Capture the cell that displays the provided text and extract its [x, y] central coordinate. 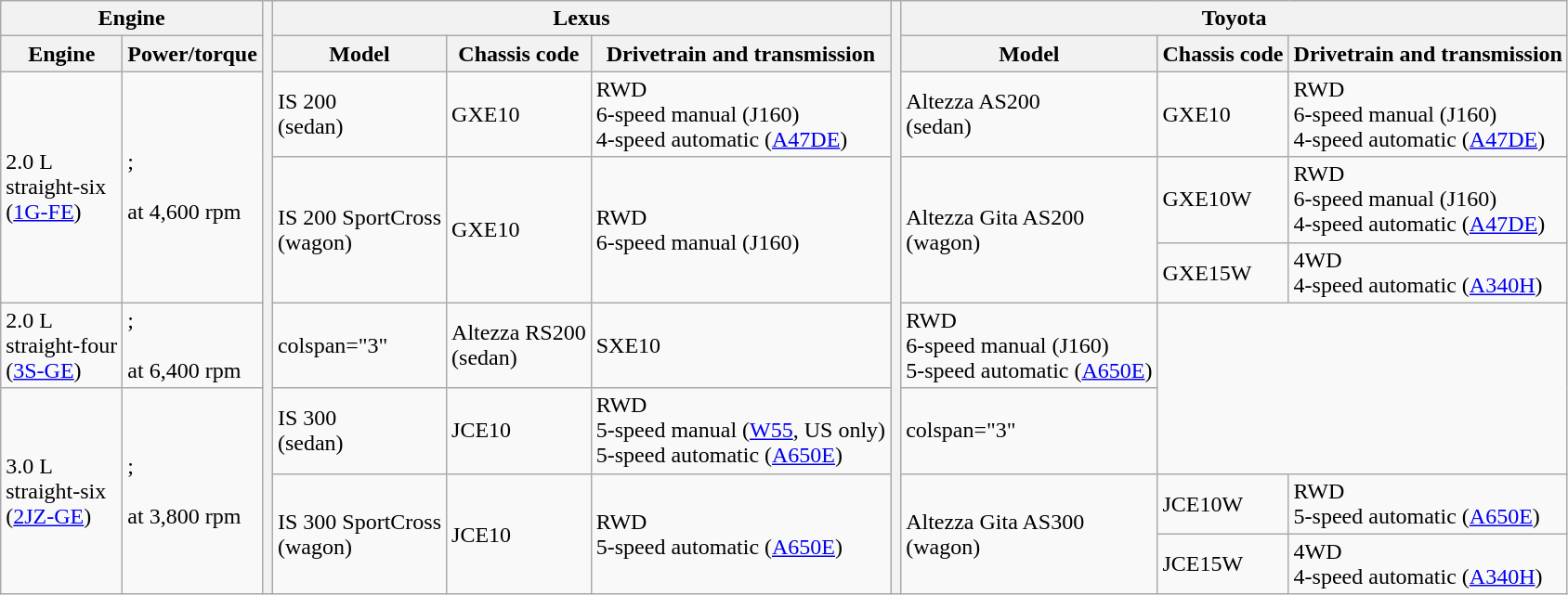
Lexus [581, 19]
IS 200(sedan) [359, 114]
GXE15W [1222, 273]
2.0 Lstraight-four(3S-GE) [61, 345]
RWD5-speed manual (W55, US only)5-speed automatic (A650E) [740, 431]
Altezza AS200(sedan) [1029, 114]
Altezza Gita AS200(wagon) [1029, 230]
3.0 Lstraight-six(2JZ-GE) [61, 491]
JCE10W [1222, 503]
JCE15W [1222, 564]
RWD6-speed manual (J160) [740, 230]
Altezza Gita AS300(wagon) [1029, 534]
RWD6-speed manual (J160)5-speed automatic (A650E) [1029, 345]
; at 6,400 rpm [193, 345]
IS 200 SportCross(wagon) [359, 230]
Altezza RS200(sedan) [519, 345]
2.0 Lstraight-six(1G-FE) [61, 188]
; at 4,600 rpm [193, 188]
; at 3,800 rpm [193, 491]
IS 300 SportCross(wagon) [359, 534]
Toyota [1235, 19]
Power/torque [193, 54]
GXE10W [1222, 200]
IS 300(sedan) [359, 431]
SXE10 [740, 345]
